Provide the [X, Y] coordinate of the cell's center where the given text is located.  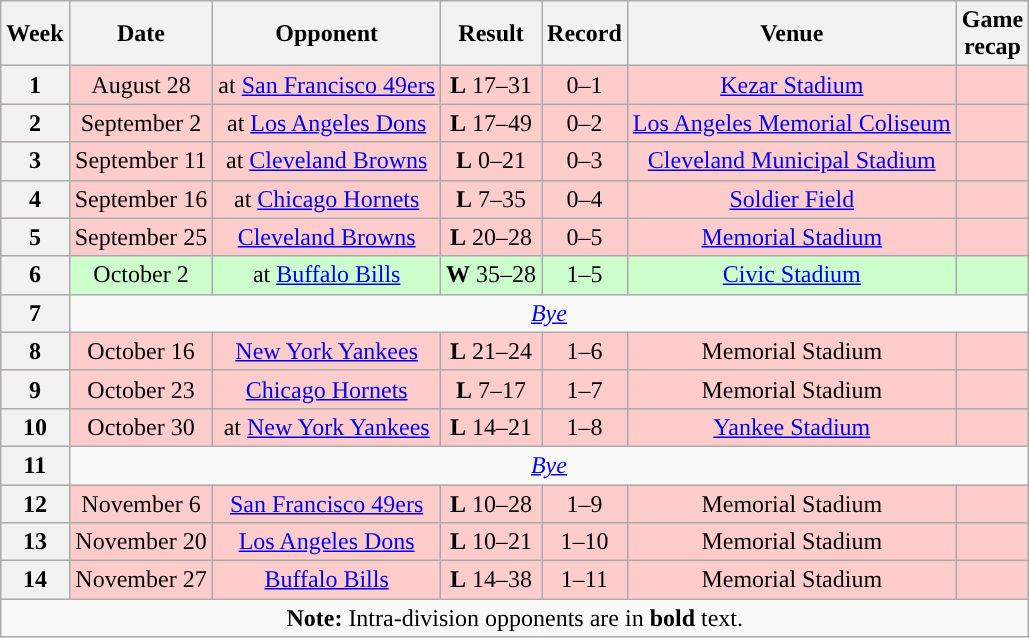
New York Yankees [327, 351]
Civic Stadium [792, 275]
1–9 [585, 503]
Record [585, 34]
November 20 [141, 542]
Note: Intra-division opponents are in bold text. [515, 618]
1–10 [585, 542]
13 [35, 542]
12 [35, 503]
7 [35, 313]
0–1 [585, 85]
0–3 [585, 161]
September 2 [141, 123]
Result [492, 34]
L 0–21 [492, 161]
L 17–31 [492, 85]
L 10–21 [492, 542]
October 16 [141, 351]
L 10–28 [492, 503]
at San Francisco 49ers [327, 85]
L 20–28 [492, 237]
Week [35, 34]
Buffalo Bills [327, 580]
0–2 [585, 123]
November 6 [141, 503]
September 25 [141, 237]
14 [35, 580]
L 21–24 [492, 351]
Date [141, 34]
1–8 [585, 427]
October 30 [141, 427]
1 [35, 85]
L 17–49 [492, 123]
October 23 [141, 389]
at Cleveland Browns [327, 161]
San Francisco 49ers [327, 503]
Cleveland Municipal Stadium [792, 161]
Soldier Field [792, 199]
September 11 [141, 161]
L 7–35 [492, 199]
Opponent [327, 34]
L 14–38 [492, 580]
2 [35, 123]
Chicago Hornets [327, 389]
1–5 [585, 275]
3 [35, 161]
1–7 [585, 389]
at Buffalo Bills [327, 275]
11 [35, 465]
6 [35, 275]
at Los Angeles Dons [327, 123]
9 [35, 389]
1–11 [585, 580]
L 7–17 [492, 389]
W 35–28 [492, 275]
August 28 [141, 85]
November 27 [141, 580]
Los Angeles Dons [327, 542]
October 2 [141, 275]
Los Angeles Memorial Coliseum [792, 123]
L 14–21 [492, 427]
Venue [792, 34]
5 [35, 237]
Yankee Stadium [792, 427]
4 [35, 199]
Kezar Stadium [792, 85]
0–4 [585, 199]
8 [35, 351]
at Chicago Hornets [327, 199]
Gamerecap [992, 34]
1–6 [585, 351]
September 16 [141, 199]
0–5 [585, 237]
10 [35, 427]
Cleveland Browns [327, 237]
at New York Yankees [327, 427]
